Determine the [X, Y] coordinate at the center of the cell enclosing the given text.  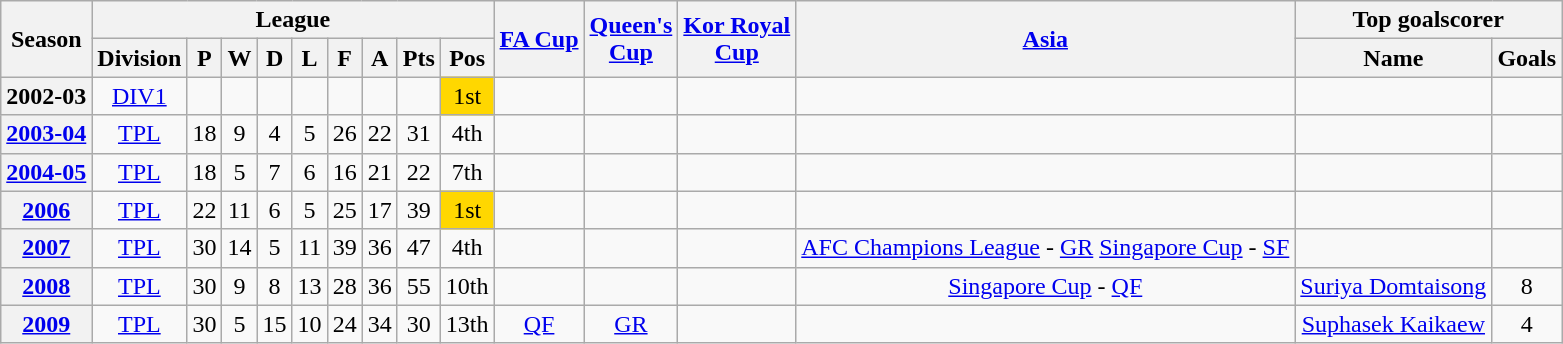
7th [467, 172]
FA Cup [539, 39]
14 [240, 248]
Name [1394, 58]
17 [380, 210]
P [204, 58]
28 [344, 286]
Top goalscorer [1428, 20]
F [344, 58]
League [293, 20]
Singapore Cup - QF [1046, 286]
10th [467, 286]
Asia [1046, 39]
Pts [418, 58]
2002-03 [46, 96]
31 [418, 134]
13 [310, 286]
GR [631, 324]
Queen'sCup [631, 39]
13th [467, 324]
26 [344, 134]
Goals [1527, 58]
47 [418, 248]
15 [274, 324]
W [240, 58]
2009 [46, 324]
2008 [46, 286]
D [274, 58]
21 [380, 172]
2007 [46, 248]
A [380, 58]
Pos [467, 58]
34 [380, 324]
QF [539, 324]
Division [140, 58]
16 [344, 172]
L [310, 58]
2003-04 [46, 134]
24 [344, 324]
AFC Champions League - GR Singapore Cup - SF [1046, 248]
25 [344, 210]
7 [274, 172]
Season [46, 39]
Kor RoyalCup [737, 39]
2006 [46, 210]
Suphasek Kaikaew [1394, 324]
Suriya Domtaisong [1394, 286]
DIV1 [140, 96]
2004-05 [46, 172]
55 [418, 286]
10 [310, 324]
